Locate the cell with the specified text and output its (x, y) center coordinate. 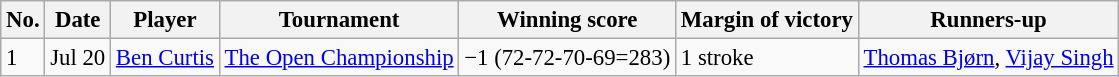
1 (23, 58)
Date (78, 20)
Winning score (568, 20)
Runners-up (988, 20)
Thomas Bjørn, Vijay Singh (988, 58)
Player (166, 20)
Ben Curtis (166, 58)
1 stroke (768, 58)
Tournament (339, 20)
The Open Championship (339, 58)
Jul 20 (78, 58)
−1 (72-72-70-69=283) (568, 58)
No. (23, 20)
Margin of victory (768, 20)
